Scan for the cell matching the given text and deliver its [X, Y] coordinate at center. 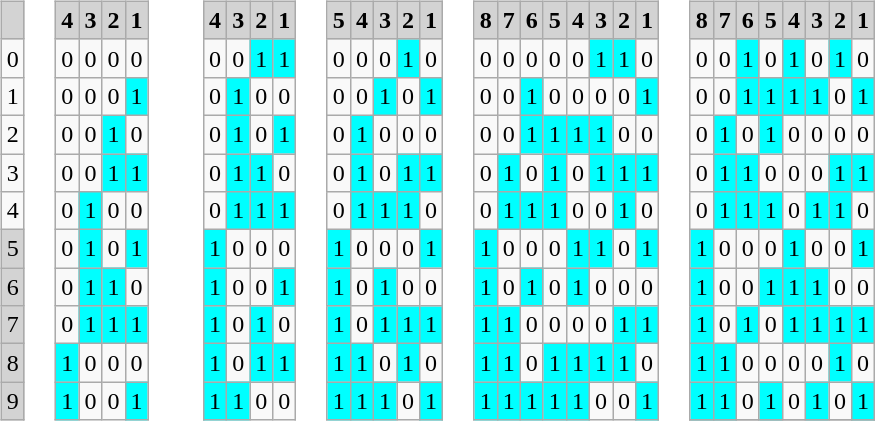
9 [12, 401]
